Extract the [X, Y] coordinate from the center of the cell holding the provided text.  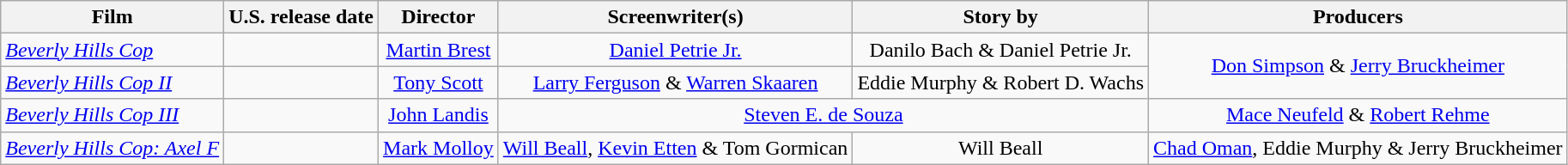
Mark Molloy [439, 148]
Mace Neufeld & Robert Rehme [1358, 115]
Screenwriter(s) [675, 17]
Beverly Hills Cop [112, 50]
Story by [1001, 17]
Beverly Hills Cop: Axel F [112, 148]
Daniel Petrie Jr. [675, 50]
Chad Oman, Eddie Murphy & Jerry Bruckheimer [1358, 148]
U.S. release date [301, 17]
Film [112, 17]
Danilo Bach & Daniel Petrie Jr. [1001, 50]
Eddie Murphy & Robert D. Wachs [1001, 82]
Director [439, 17]
Tony Scott [439, 82]
Don Simpson & Jerry Bruckheimer [1358, 66]
Beverly Hills Cop II [112, 82]
Steven E. de Souza [823, 115]
Larry Ferguson & Warren Skaaren [675, 82]
John Landis [439, 115]
Will Beall, Kevin Etten & Tom Gormican [675, 148]
Producers [1358, 17]
Beverly Hills Cop III [112, 115]
Martin Brest [439, 50]
Will Beall [1001, 148]
